Provide the (X, Y) coordinate of the cell's center where the given text is located.  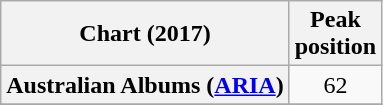
Australian Albums (ARIA) (145, 85)
62 (335, 85)
Chart (2017) (145, 34)
Peak position (335, 34)
